Extract the [x, y] coordinate from the center of the cell holding the provided text.  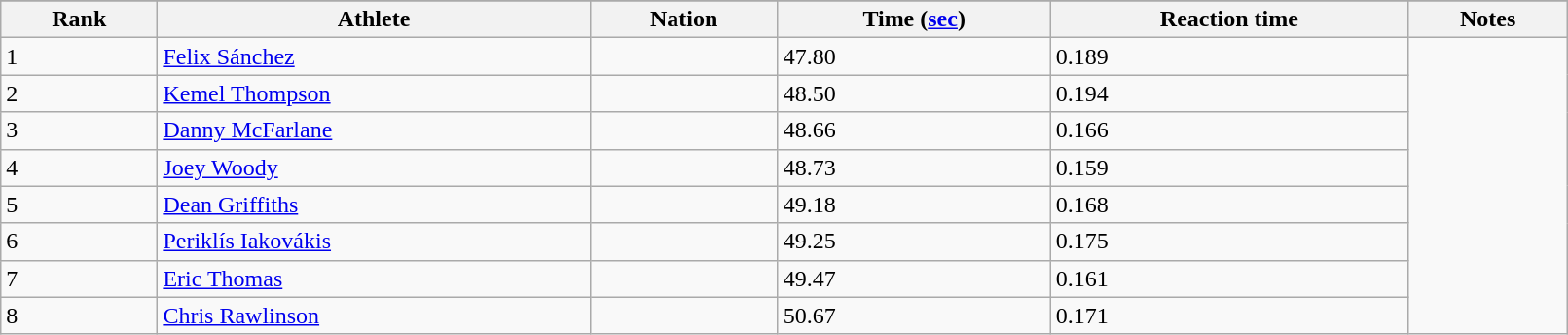
47.80 [914, 56]
Felix Sánchez [374, 56]
0.168 [1228, 205]
Eric Thomas [374, 279]
Chris Rawlinson [374, 316]
48.50 [914, 93]
Joey Woody [374, 167]
0.159 [1228, 167]
49.18 [914, 205]
48.66 [914, 130]
49.25 [914, 242]
Danny McFarlane [374, 130]
Dean Griffiths [374, 205]
Nation [683, 19]
48.73 [914, 167]
0.161 [1228, 279]
Periklís Iakovákis [374, 242]
0.175 [1228, 242]
Notes [1488, 19]
0.189 [1228, 56]
49.47 [914, 279]
0.166 [1228, 130]
5 [80, 205]
Time (sec) [914, 19]
0.171 [1228, 316]
50.67 [914, 316]
1 [80, 56]
3 [80, 130]
4 [80, 167]
Reaction time [1228, 19]
Athlete [374, 19]
0.194 [1228, 93]
8 [80, 316]
7 [80, 279]
6 [80, 242]
Rank [80, 19]
Kemel Thompson [374, 93]
2 [80, 93]
